From the cell containing the given text, extract its center point as (X, Y) coordinate. 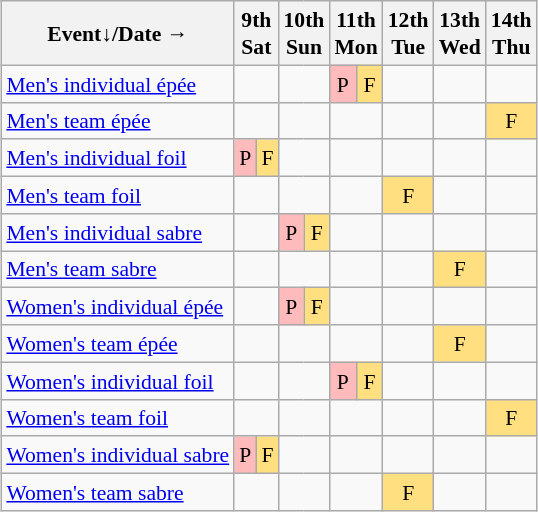
14thThu (512, 33)
Women's team épée (118, 344)
10thSun (304, 33)
Men's individual sabre (118, 232)
13thWed (460, 33)
Women's team sabre (118, 492)
Men's individual épée (118, 84)
Men's team foil (118, 194)
Men's team épée (118, 120)
11thMon (356, 33)
Event↓/Date → (118, 33)
9thSat (256, 33)
Women's individual foil (118, 380)
Men's individual foil (118, 158)
Women's individual épée (118, 306)
12thTue (408, 33)
Men's team sabre (118, 268)
Women's team foil (118, 418)
Women's individual sabre (118, 454)
